Determine the [X, Y] coordinate at the center of the cell enclosing the given text.  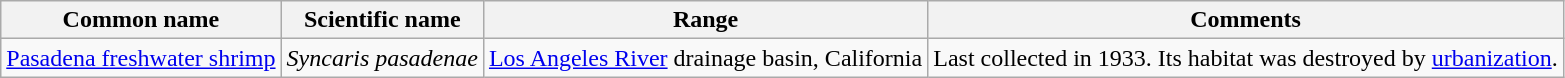
Scientific name [382, 20]
Pasadena freshwater shrimp [141, 58]
Los Angeles River drainage basin, California [705, 58]
Comments [1246, 20]
Last collected in 1933. Its habitat was destroyed by urbanization. [1246, 58]
Common name [141, 20]
Range [705, 20]
Syncaris pasadenae [382, 58]
